Return the [x, y] coordinate for the center point of the cell that contains the specified text.  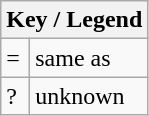
? [16, 96]
= [16, 58]
Key / Legend [74, 20]
same as [89, 58]
unknown [89, 96]
